Detect which cell encompasses the target text, then output its (X, Y) center coordinate. 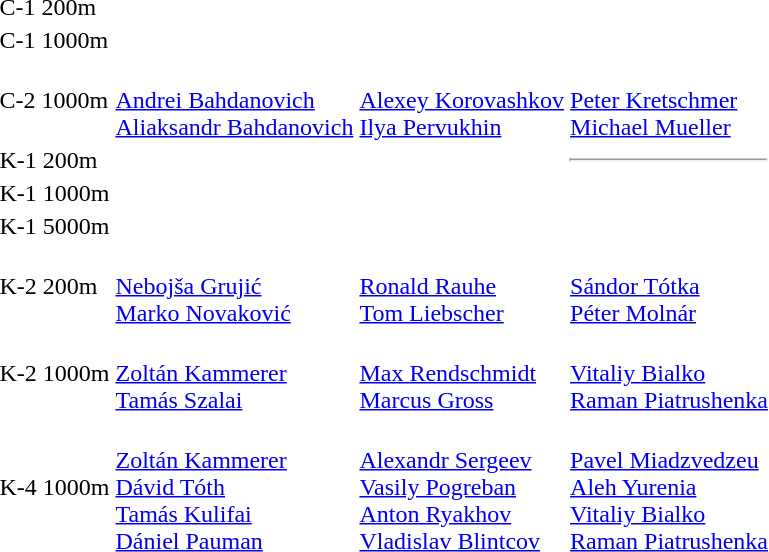
Ronald RauheTom Liebscher (462, 286)
Max RendschmidtMarcus Gross (462, 373)
Andrei BahdanovichAliaksandr Bahdanovich (234, 100)
Nebojša GrujićMarko Novaković (234, 286)
Zoltán KammererTamás Szalai (234, 373)
Alexey KorovashkovIlya Pervukhin (462, 100)
